Return (x, y) of the center of cell containing provided text 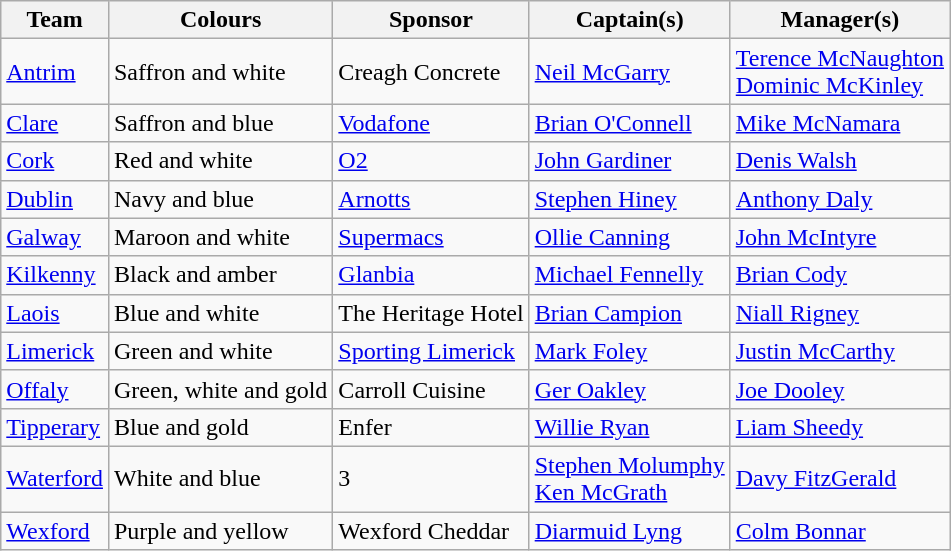
Stephen Hiney (630, 199)
White and blue (220, 478)
Black and amber (220, 275)
Green, white and gold (220, 389)
Glanbia (431, 275)
Laois (55, 313)
Ollie Canning (630, 237)
Joe Dooley (840, 389)
Mark Foley (630, 351)
Colours (220, 20)
Michael Fennelly (630, 275)
Supermacs (431, 237)
Maroon and white (220, 237)
Terence McNaughton Dominic McKinley (840, 72)
3 (431, 478)
Offaly (55, 389)
Sponsor (431, 20)
Green and white (220, 351)
Ger Oakley (630, 389)
Sporting Limerick (431, 351)
Navy and blue (220, 199)
Arnotts (431, 199)
Cork (55, 161)
Carroll Cuisine (431, 389)
O2 (431, 161)
Brian Cody (840, 275)
Clare (55, 123)
Colm Bonnar (840, 531)
Vodafone (431, 123)
Neil McGarry (630, 72)
Blue and white (220, 313)
Liam Sheedy (840, 427)
Denis Walsh (840, 161)
John Gardiner (630, 161)
Mike McNamara (840, 123)
Anthony Daly (840, 199)
Red and white (220, 161)
Captain(s) (630, 20)
Galway (55, 237)
Waterford (55, 478)
Manager(s) (840, 20)
Brian Campion (630, 313)
Davy FitzGerald (840, 478)
Dublin (55, 199)
Team (55, 20)
Brian O'Connell (630, 123)
Wexford (55, 531)
Enfer (431, 427)
Niall Rigney (840, 313)
Justin McCarthy (840, 351)
Saffron and blue (220, 123)
Saffron and white (220, 72)
Creagh Concrete (431, 72)
Diarmuid Lyng (630, 531)
Stephen MolumphyKen McGrath (630, 478)
Purple and yellow (220, 531)
The Heritage Hotel (431, 313)
Kilkenny (55, 275)
Blue and gold (220, 427)
Willie Ryan (630, 427)
John McIntyre (840, 237)
Antrim (55, 72)
Tipperary (55, 427)
Limerick (55, 351)
Wexford Cheddar (431, 531)
